Return (X, Y) of the center of cell containing provided text 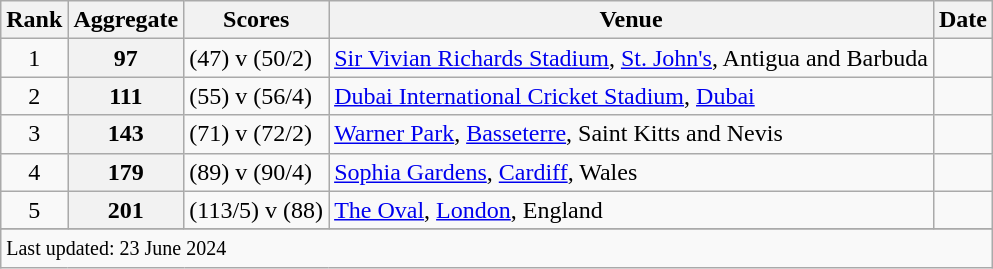
(113/5) v (88) (256, 210)
(89) v (90/4) (256, 172)
Sir Vivian Richards Stadium, St. John's, Antigua and Barbuda (632, 58)
179 (126, 172)
Venue (632, 20)
The Oval, London, England (632, 210)
111 (126, 96)
Last updated: 23 June 2024 (497, 248)
Scores (256, 20)
Warner Park, Basseterre, Saint Kitts and Nevis (632, 134)
Date (962, 20)
4 (34, 172)
1 (34, 58)
Sophia Gardens, Cardiff, Wales (632, 172)
2 (34, 96)
97 (126, 58)
201 (126, 210)
3 (34, 134)
5 (34, 210)
Aggregate (126, 20)
(71) v (72/2) (256, 134)
Rank (34, 20)
Dubai International Cricket Stadium, Dubai (632, 96)
(55) v (56/4) (256, 96)
(47) v (50/2) (256, 58)
143 (126, 134)
